Capture the cell that displays the provided text and extract its (X, Y) central coordinate. 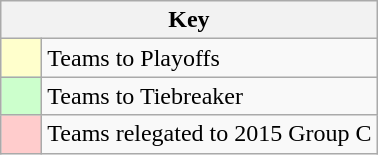
Teams relegated to 2015 Group C (210, 134)
Key (189, 20)
Teams to Playoffs (210, 58)
Teams to Tiebreaker (210, 96)
